Determine the (x, y) coordinate at the center of the cell enclosing the given text.  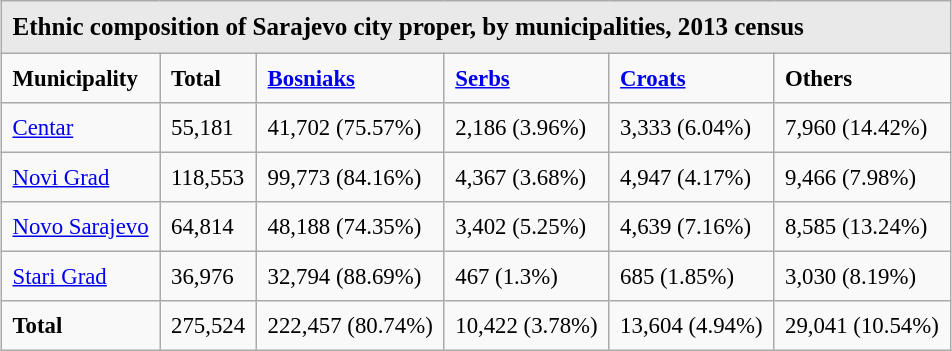
3,402 (5.25%) (526, 227)
Novo Sarajevo (80, 227)
10,422 (3.78%) (526, 326)
685 (1.85%) (692, 276)
Bosniaks (350, 78)
Ethnic composition of Sarajevo city proper, by municipalities, 2013 census (476, 27)
13,604 (4.94%) (692, 326)
48,188 (74.35%) (350, 227)
99,773 (84.16%) (350, 177)
4,947 (4.17%) (692, 177)
32,794 (88.69%) (350, 276)
2,186 (3.96%) (526, 128)
55,181 (208, 128)
222,457 (80.74%) (350, 326)
7,960 (14.42%) (862, 128)
3,030 (8.19%) (862, 276)
9,466 (7.98%) (862, 177)
118,553 (208, 177)
29,041 (10.54%) (862, 326)
467 (1.3%) (526, 276)
64,814 (208, 227)
Serbs (526, 78)
3,333 (6.04%) (692, 128)
Novi Grad (80, 177)
Municipality (80, 78)
4,639 (7.16%) (692, 227)
Centar (80, 128)
275,524 (208, 326)
41,702 (75.57%) (350, 128)
Croats (692, 78)
8,585 (13.24%) (862, 227)
36,976 (208, 276)
Stari Grad (80, 276)
4,367 (3.68%) (526, 177)
Others (862, 78)
